For the text-containing cell, return its midpoint in (X, Y) coordinate format. 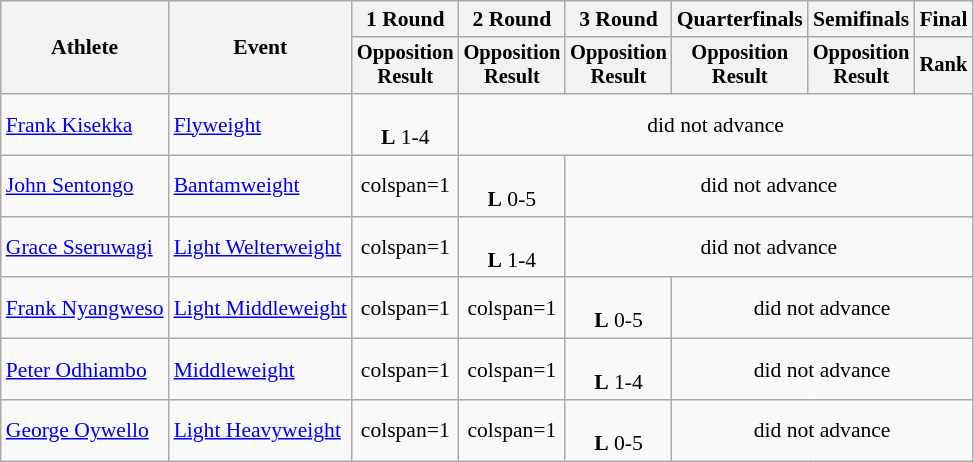
Light Heavyweight (260, 430)
Event (260, 48)
Final (943, 19)
Light Welterweight (260, 248)
Light Middleweight (260, 308)
Quarterfinals (740, 19)
3 Round (618, 19)
Bantamweight (260, 186)
Rank (943, 66)
Frank Nyangweso (85, 308)
Peter Odhiambo (85, 370)
Grace Sseruwagi (85, 248)
Middleweight (260, 370)
Flyweight (260, 124)
Frank Kisekka (85, 124)
Athlete (85, 48)
Semifinals (862, 19)
2 Round (512, 19)
George Oywello (85, 430)
John Sentongo (85, 186)
1 Round (406, 19)
